Extract the [X, Y] coordinate from the center of the cell holding the provided text.  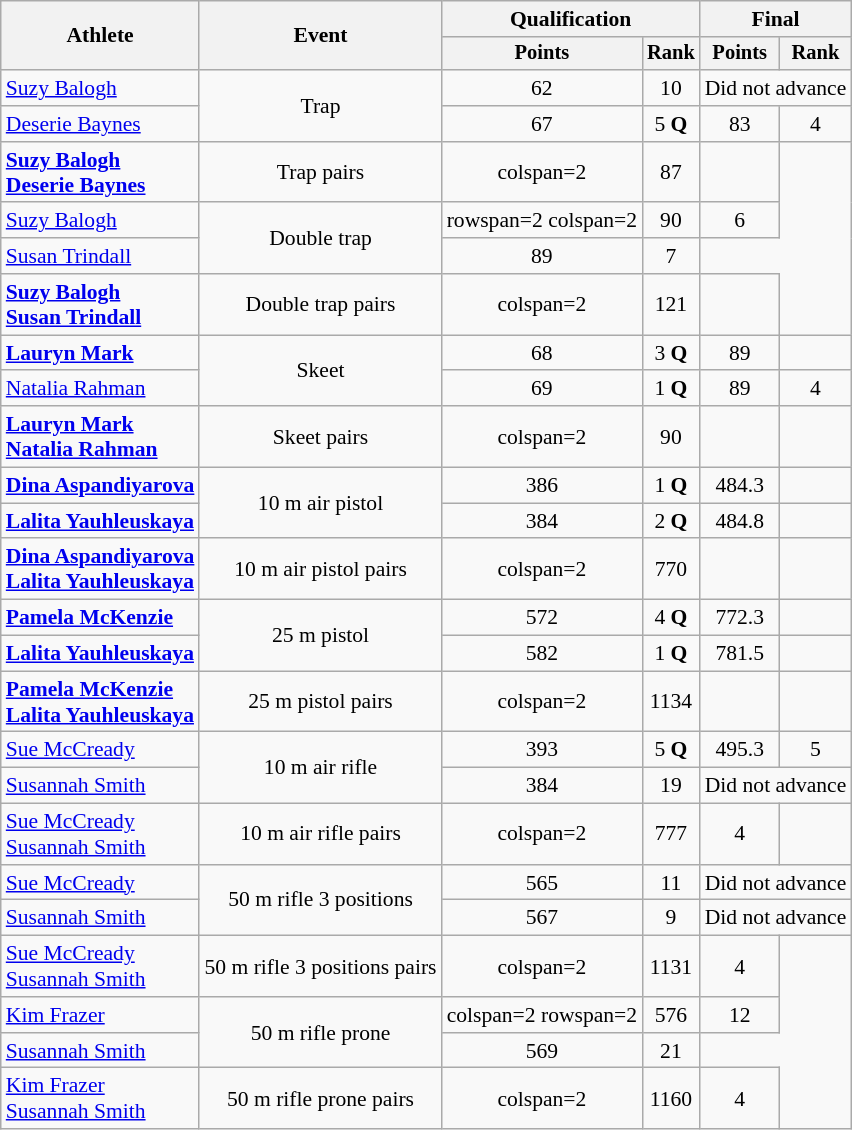
Pamela McKenzie [100, 618]
50 m rifle 3 positions pairs [320, 966]
121 [671, 304]
Double trap [320, 238]
Suzy BaloghSusan Trindall [100, 304]
393 [542, 750]
484.8 [740, 521]
50 m rifle 3 positions [320, 900]
Suzy BaloghDeserie Baynes [100, 172]
50 m rifle prone [320, 1032]
10 [671, 88]
569 [542, 1051]
772.3 [740, 618]
495.3 [740, 750]
4 Q [671, 618]
Skeet [320, 370]
Trap [320, 106]
67 [542, 124]
781.5 [740, 654]
25 m pistol [320, 636]
386 [542, 486]
Final [776, 19]
rowspan=2 colspan=2 [542, 221]
69 [542, 389]
Trap pairs [320, 172]
19 [671, 786]
Double trap pairs [320, 304]
Event [320, 36]
Athlete [100, 36]
Qualification [571, 19]
87 [671, 172]
Skeet pairs [320, 436]
567 [542, 918]
777 [671, 834]
5 [816, 750]
7 [671, 256]
3 Q [671, 353]
colspan=2 rowspan=2 [542, 1015]
21 [671, 1051]
Dina AspandiyarovaLalita Yauhleuskaya [100, 570]
62 [542, 88]
Dina Aspandiyarova [100, 486]
1134 [671, 702]
10 m air rifle [320, 768]
10 m air rifle pairs [320, 834]
10 m air pistol pairs [320, 570]
Lauryn Mark [100, 353]
9 [671, 918]
83 [740, 124]
Deserie Baynes [100, 124]
2 Q [671, 521]
Lauryn MarkNatalia Rahman [100, 436]
565 [542, 883]
Pamela McKenzieLalita Yauhleuskaya [100, 702]
12 [740, 1015]
Natalia Rahman [100, 389]
1160 [671, 1098]
484.3 [740, 486]
572 [542, 618]
Susan Trindall [100, 256]
6 [740, 221]
50 m rifle prone pairs [320, 1098]
582 [542, 654]
25 m pistol pairs [320, 702]
10 m air pistol [320, 504]
1131 [671, 966]
Kim Frazer [100, 1015]
576 [671, 1015]
11 [671, 883]
68 [542, 353]
770 [671, 570]
Kim FrazerSusannah Smith [100, 1098]
